For the text-containing cell, return its midpoint in (x, y) coordinate format. 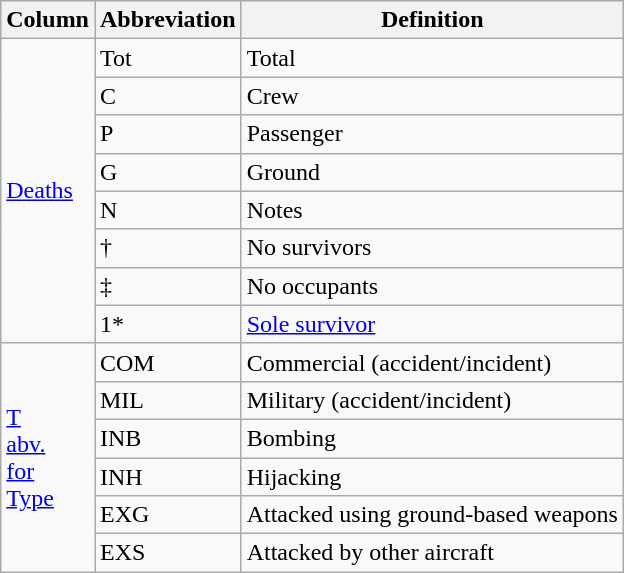
1* (168, 324)
Commercial (accident/incident) (432, 362)
Column (48, 20)
Ground (432, 172)
P (168, 134)
INH (168, 477)
Abbreviation (168, 20)
C (168, 96)
Hijacking (432, 477)
Sole survivor (432, 324)
MIL (168, 400)
No survivors (432, 248)
Total (432, 58)
No occupants (432, 286)
Passenger (432, 134)
G (168, 172)
Attacked using ground-based weapons (432, 515)
Tot (168, 58)
COM (168, 362)
Attacked by other aircraft (432, 553)
Crew (432, 96)
Definition (432, 20)
Tabv.forType (48, 457)
Deaths (48, 191)
Bombing (432, 438)
N (168, 210)
INB (168, 438)
† (168, 248)
Notes (432, 210)
EXG (168, 515)
‡ (168, 286)
EXS (168, 553)
Military (accident/incident) (432, 400)
